Identify which cell holds the provided text, then report its (X, Y) central coordinate. 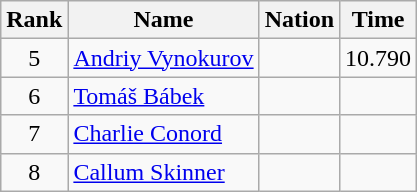
7 (34, 134)
Rank (34, 20)
8 (34, 172)
Name (164, 20)
5 (34, 58)
Charlie Conord (164, 134)
Tomáš Bábek (164, 96)
Andriy Vynokurov (164, 58)
10.790 (378, 58)
Nation (299, 20)
Callum Skinner (164, 172)
Time (378, 20)
6 (34, 96)
